Determine the [x, y] coordinate at the center of the cell enclosing the given text.  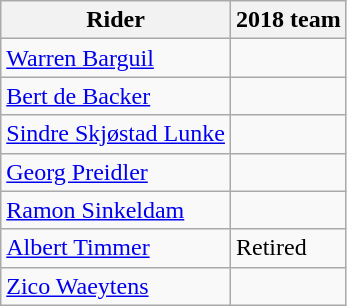
Georg Preidler [116, 172]
2018 team [288, 20]
Ramon Sinkeldam [116, 210]
Bert de Backer [116, 96]
Albert Timmer [116, 248]
Warren Barguil [116, 58]
Zico Waeytens [116, 286]
Sindre Skjøstad Lunke [116, 134]
Rider [116, 20]
Retired [288, 248]
